Find where the given text appears and provide that cell's center as [X, Y] coordinate. 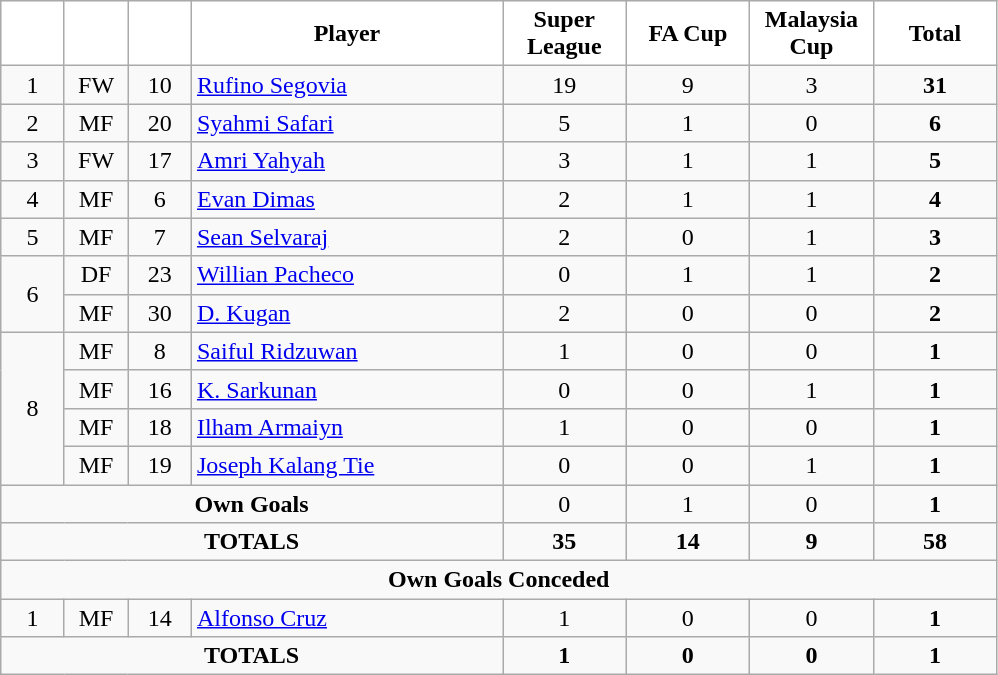
35 [564, 542]
20 [160, 123]
30 [160, 313]
10 [160, 85]
D. Kugan [346, 313]
16 [160, 389]
Total [935, 34]
Sean Selvaraj [346, 237]
Malaysia Cup [812, 34]
58 [935, 542]
Saiful Ridzuwan [346, 351]
Player [346, 34]
K. Sarkunan [346, 389]
Own Goals [252, 503]
Super League [564, 34]
31 [935, 85]
Rufino Segovia [346, 85]
Evan Dimas [346, 199]
23 [160, 275]
FA Cup [688, 34]
Ilham Armaiyn [346, 427]
Own Goals Conceded [499, 580]
17 [160, 161]
Willian Pacheco [346, 275]
Alfonso Cruz [346, 618]
Syahmi Safari [346, 123]
Amri Yahyah [346, 161]
Joseph Kalang Tie [346, 465]
7 [160, 237]
18 [160, 427]
DF [96, 275]
